From the cell containing the given text, extract its center point as [x, y] coordinate. 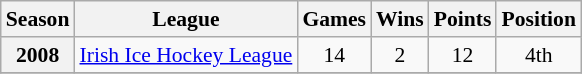
Position [538, 19]
Irish Ice Hockey League [186, 55]
Season [38, 19]
12 [463, 55]
Points [463, 19]
Wins [400, 19]
14 [334, 55]
4th [538, 55]
League [186, 19]
2008 [38, 55]
2 [400, 55]
Games [334, 19]
